Detect which cell encompasses the target text, then output its [X, Y] center coordinate. 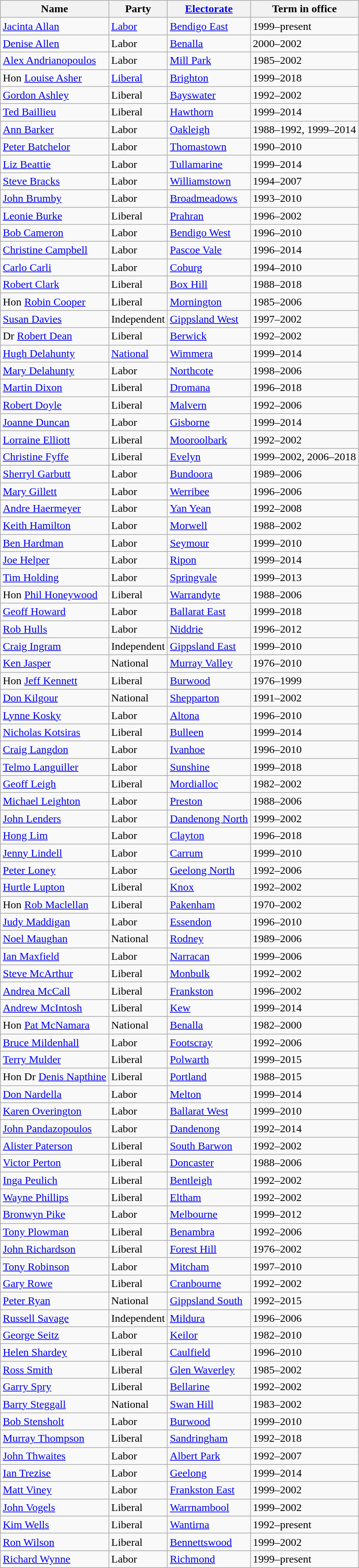
Swan Hill [209, 1404]
Andrew McIntosh [55, 1008]
Eltham [209, 1197]
Thomastown [209, 147]
Judy Maddigan [55, 922]
Leonie Burke [55, 216]
Craig Langdon [55, 749]
Victor Perton [55, 1163]
Ken Jasper [55, 663]
Liz Beattie [55, 164]
Benambra [209, 1232]
1996–2012 [305, 629]
Bob Cameron [55, 233]
1982–2002 [305, 784]
Hon Rob Maclellan [55, 905]
Alex Andrianopoulos [55, 61]
Mary Delahunty [55, 371]
1994–2010 [305, 267]
Bundoora [209, 474]
Ann Barker [55, 129]
Morwell [209, 526]
1997–2010 [305, 1266]
Ian Maxfield [55, 956]
Electorate [209, 9]
1982–2000 [305, 1025]
1988–2018 [305, 285]
Gippsland South [209, 1301]
Andre Haermeyer [55, 509]
Matt Viney [55, 1490]
1985–2006 [305, 302]
Russell Savage [55, 1318]
Werribee [209, 491]
1988–1992, 1999–2014 [305, 129]
Cranbourne [209, 1283]
Portland [209, 1077]
1988–2002 [305, 526]
Robert Clark [55, 285]
Pakenham [209, 905]
1992–2008 [305, 509]
Wayne Phillips [55, 1197]
Warrnambool [209, 1507]
Tony Robinson [55, 1266]
George Seitz [55, 1335]
Keilor [209, 1335]
Narracan [209, 956]
Sandringham [209, 1439]
Mitcham [209, 1266]
Ian Trezise [55, 1473]
1992–2014 [305, 1129]
Lynne Kosky [55, 715]
Murray Valley [209, 663]
Gippsland East [209, 646]
Hugh Delahunty [55, 353]
Williamstown [209, 181]
Box Hill [209, 285]
Craig Ingram [55, 646]
1999–2006 [305, 956]
Carrum [209, 853]
Bendigo West [209, 233]
Ben Hardman [55, 543]
Glen Waverley [209, 1370]
Mornington [209, 302]
Dandenong [209, 1129]
Ballarat East [209, 612]
Preston [209, 801]
Nicholas Kotsiras [55, 732]
Peter Loney [55, 870]
Bellarine [209, 1387]
Hon Pat McNamara [55, 1025]
Sunshine [209, 767]
Richmond [209, 1559]
1994–2007 [305, 181]
Bayswater [209, 95]
Hon Louise Asher [55, 78]
Ross Smith [55, 1370]
Melbourne [209, 1215]
Oakleigh [209, 129]
1976–2002 [305, 1249]
Tim Holding [55, 577]
Carlo Carli [55, 267]
Robert Doyle [55, 405]
Monbulk [209, 973]
Steve McArthur [55, 973]
Ivanhoe [209, 749]
Mooroolbark [209, 439]
1997–2002 [305, 319]
Yan Yean [209, 509]
Evelyn [209, 457]
Dromana [209, 388]
Niddrie [209, 629]
Knox [209, 887]
Geoff Leigh [55, 784]
Wimmera [209, 353]
Bentleigh [209, 1180]
1992–2015 [305, 1301]
Bennettswood [209, 1542]
Barry Steggall [55, 1404]
Hawthorn [209, 112]
Jacinta Allan [55, 26]
1996–2014 [305, 250]
1970–2002 [305, 905]
Bendigo East [209, 26]
Michael Leighton [55, 801]
Polwarth [209, 1060]
1999–2015 [305, 1060]
1992–present [305, 1525]
Geelong North [209, 870]
Caulfield [209, 1353]
John Brumby [55, 198]
1991–2002 [305, 698]
Warrandyte [209, 595]
Hon Phil Honeywood [55, 595]
Clayton [209, 836]
Essendon [209, 922]
Joe Helper [55, 560]
Wantirna [209, 1525]
Inga Peulich [55, 1180]
Joanne Duncan [55, 422]
Frankston [209, 991]
2000–2002 [305, 43]
Bob Stensholt [55, 1421]
Terry Mulder [55, 1060]
Ballarat West [209, 1111]
Steve Bracks [55, 181]
Mill Park [209, 61]
Term in office [305, 9]
Footscray [209, 1042]
Lorraine Elliott [55, 439]
South Barwon [209, 1146]
Doncaster [209, 1163]
Martin Dixon [55, 388]
Mildura [209, 1318]
John Richardson [55, 1249]
1990–2010 [305, 147]
Altona [209, 715]
Bulleen [209, 732]
Garry Spry [55, 1387]
Mordialloc [209, 784]
Helen Shardey [55, 1353]
1993–2010 [305, 198]
Murray Thompson [55, 1439]
1976–1999 [305, 681]
Andrea McCall [55, 991]
Gippsland West [209, 319]
Peter Ryan [55, 1301]
Springvale [209, 577]
Seymour [209, 543]
Richard Wynne [55, 1559]
Noel Maughan [55, 939]
Denise Allen [55, 43]
Christine Campbell [55, 250]
Bronwyn Pike [55, 1215]
Sherryl Garbutt [55, 474]
Northcote [209, 371]
1999–2013 [305, 577]
Mary Gillett [55, 491]
Don Nardella [55, 1094]
1976–2010 [305, 663]
Rob Hulls [55, 629]
1992–2007 [305, 1456]
Ted Baillieu [55, 112]
Jenny Lindell [55, 853]
Hong Lim [55, 836]
Keith Hamilton [55, 526]
Telmo Languiller [55, 767]
Coburg [209, 267]
Don Kilgour [55, 698]
1982–2010 [305, 1335]
Karen Overington [55, 1111]
Party [138, 9]
John Pandazopoulos [55, 1129]
Rodney [209, 939]
Melton [209, 1094]
Brighton [209, 78]
Name [55, 9]
Alister Paterson [55, 1146]
Tony Plowman [55, 1232]
Pascoe Vale [209, 250]
Shepparton [209, 698]
1983–2002 [305, 1404]
Hon Dr Denis Napthine [55, 1077]
Albert Park [209, 1456]
John Lenders [55, 819]
Geoff Howard [55, 612]
Gisborne [209, 422]
1999–2002, 2006–2018 [305, 457]
John Vogels [55, 1507]
Hon Robin Cooper [55, 302]
Kew [209, 1008]
Hon Jeff Kennett [55, 681]
Dr Robert Dean [55, 336]
Forest Hill [209, 1249]
1999–2012 [305, 1215]
John Thwaites [55, 1456]
Frankston East [209, 1490]
Ripon [209, 560]
Geelong [209, 1473]
Christine Fyffe [55, 457]
1998–2006 [305, 371]
Ron Wilson [55, 1542]
Dandenong North [209, 819]
Hurtle Lupton [55, 887]
Malvern [209, 405]
1992–2018 [305, 1439]
Gary Rowe [55, 1283]
Susan Davies [55, 319]
Prahran [209, 216]
1988–2015 [305, 1077]
Tullamarine [209, 164]
Broadmeadows [209, 198]
Gordon Ashley [55, 95]
Bruce Mildenhall [55, 1042]
Berwick [209, 336]
Peter Batchelor [55, 147]
Kim Wells [55, 1525]
